Search for the cell housing the specified text and yield its (x, y) center coordinate. 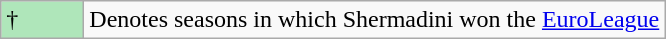
Denotes seasons in which Shermadini won the EuroLeague (374, 20)
† (42, 20)
